Provide the (x, y) coordinate of the cell's center where the given text is located.  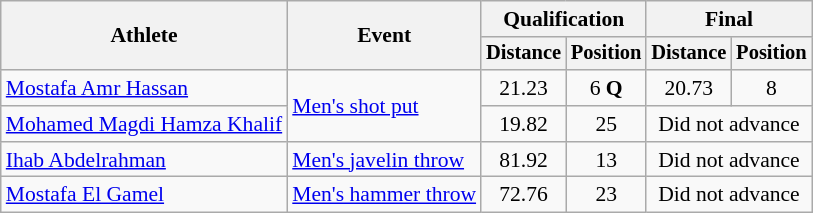
Mostafa Amr Hassan (144, 88)
19.82 (524, 124)
72.76 (524, 195)
6 Q (606, 88)
Men's hammer throw (384, 195)
20.73 (688, 88)
8 (771, 88)
Men's shot put (384, 106)
Mostafa El Gamel (144, 195)
Men's javelin throw (384, 160)
Mohamed Magdi Hamza Khalif (144, 124)
Athlete (144, 36)
Ihab Abdelrahman (144, 160)
Final (728, 19)
81.92 (524, 160)
13 (606, 160)
25 (606, 124)
Qualification (564, 19)
21.23 (524, 88)
Event (384, 36)
23 (606, 195)
